Return the (X, Y) coordinate for the center point of the cell that contains the specified text.  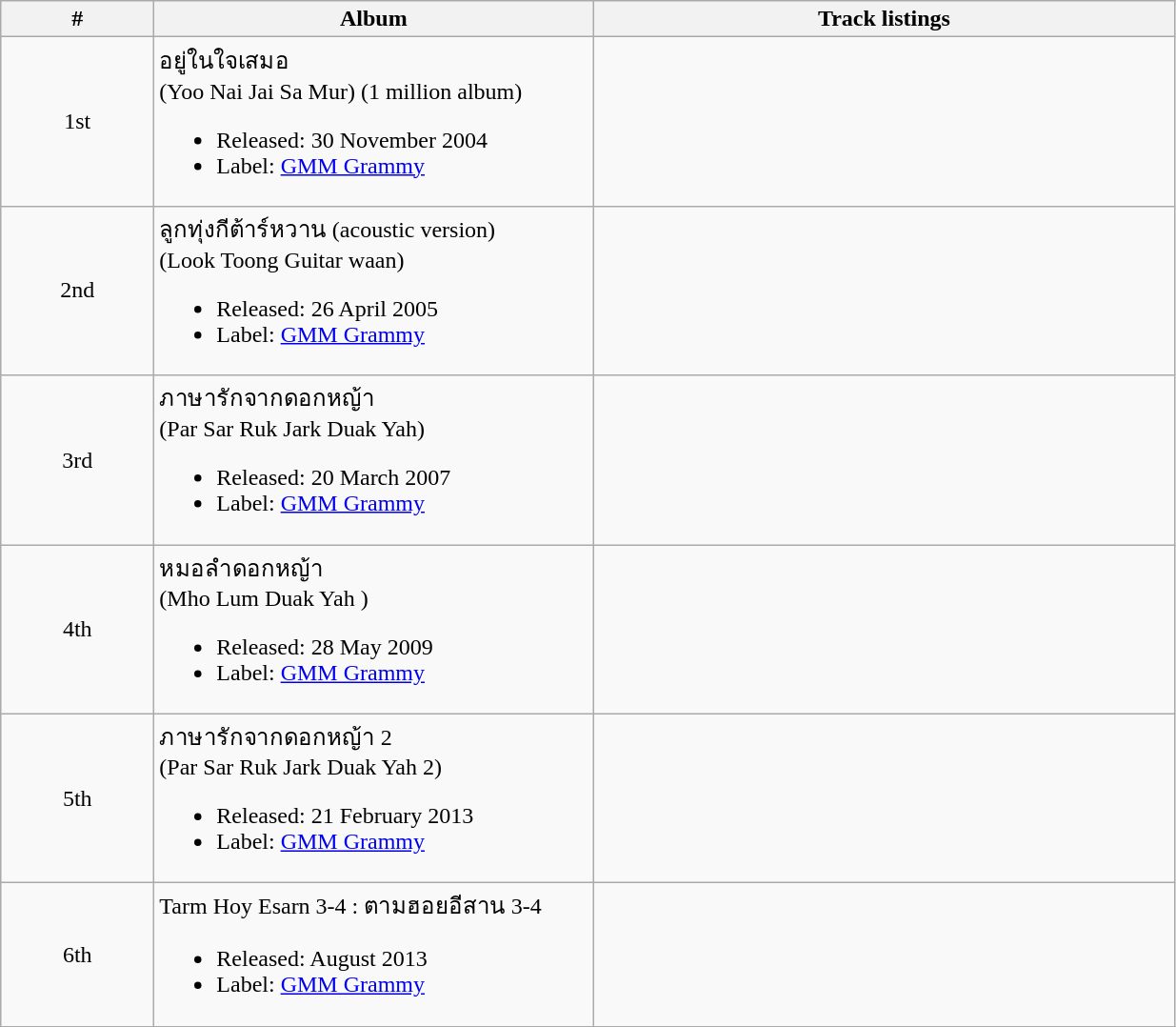
Tarm Hoy Esarn 3-4 : ตามฮอยอีสาน 3-4Released: August 2013Label: GMM Grammy (373, 955)
ภาษารักจากดอกหญ้า(Par Sar Ruk Jark Duak Yah)Released: 20 March 2007Label: GMM Grammy (373, 460)
1st (78, 122)
Track listings (884, 19)
5th (78, 798)
4th (78, 630)
อยู่ในใจเสมอ(Yoo Nai Jai Sa Mur) (1 million album)Released: 30 November 2004Label: GMM Grammy (373, 122)
ลูกทุ่งกีต้าร์หวาน (acoustic version)(Look Toong Guitar waan)Released: 26 April 2005Label: GMM Grammy (373, 291)
Album (373, 19)
3rd (78, 460)
หมอลำดอกหญ้า(Mho Lum Duak Yah )Released: 28 May 2009Label: GMM Grammy (373, 630)
6th (78, 955)
2nd (78, 291)
ภาษารักจากดอกหญ้า 2(Par Sar Ruk Jark Duak Yah 2)Released: 21 February 2013Label: GMM Grammy (373, 798)
# (78, 19)
